Determine the (x, y) coordinate at the center of the cell enclosing the given text.  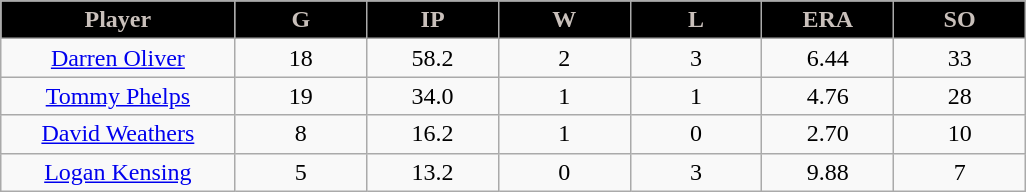
8 (301, 134)
16.2 (433, 134)
L (696, 20)
13.2 (433, 172)
33 (960, 58)
Logan Kensing (118, 172)
W (564, 20)
6.44 (828, 58)
4.76 (828, 96)
34.0 (433, 96)
G (301, 20)
10 (960, 134)
5 (301, 172)
2.70 (828, 134)
Darren Oliver (118, 58)
18 (301, 58)
David Weathers (118, 134)
Tommy Phelps (118, 96)
SO (960, 20)
IP (433, 20)
28 (960, 96)
58.2 (433, 58)
9.88 (828, 172)
7 (960, 172)
Player (118, 20)
19 (301, 96)
ERA (828, 20)
2 (564, 58)
